For the text-containing cell, return its midpoint in [x, y] coordinate format. 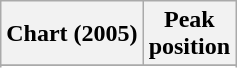
Chart (2005) [72, 34]
Peakposition [189, 34]
